Return (x, y) of the center of cell containing provided text 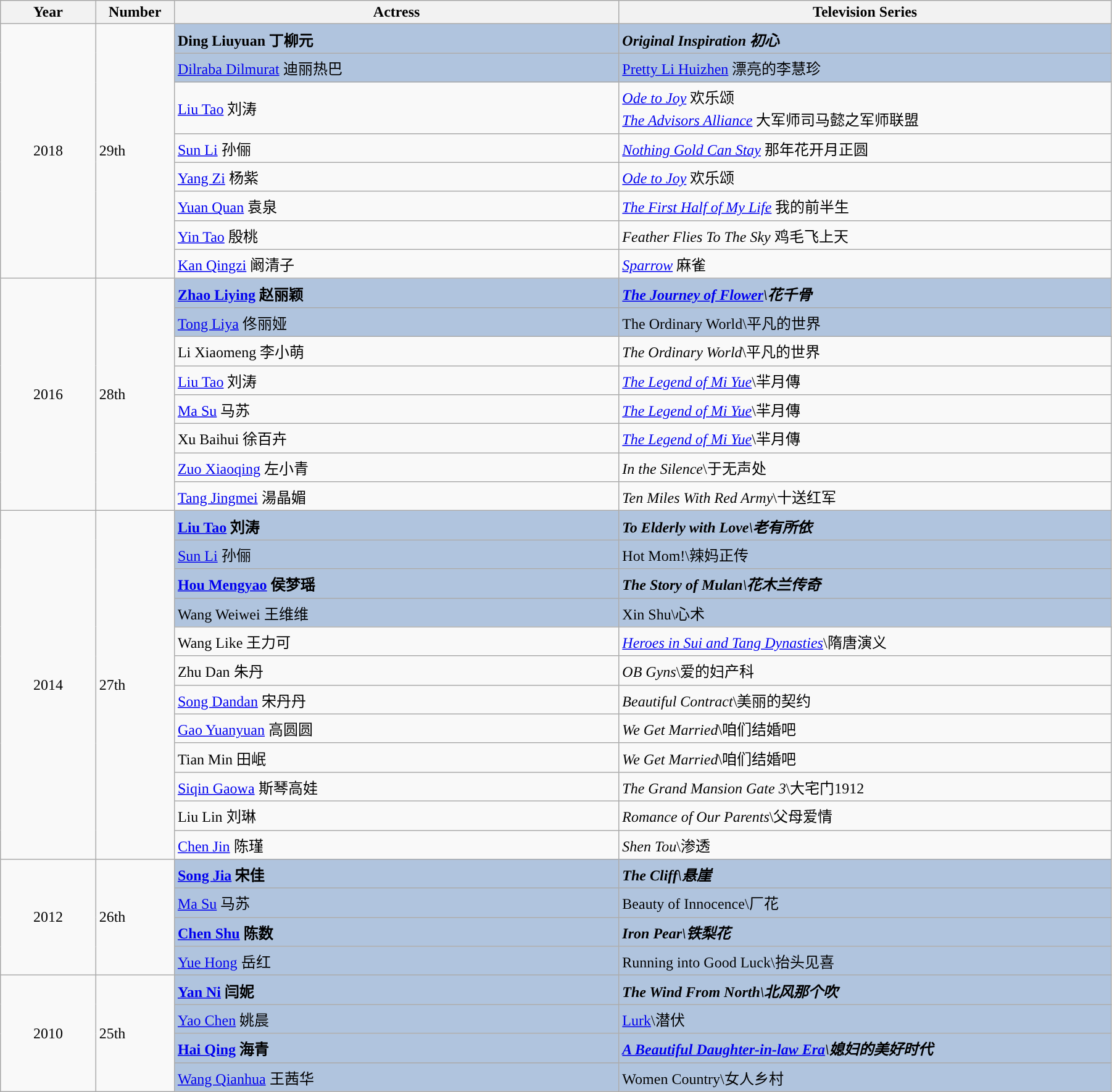
Xu Baihui 徐百卉 (396, 438)
2012 (48, 917)
Pretty Li Huizhen 漂亮的李慧珍 (865, 68)
The Wind From North\北风那个吹 (865, 990)
Hou Mengyao 侯梦瑶 (396, 584)
Wang Like 王力可 (396, 642)
Yang Zi 杨紫 (396, 176)
Tang Jingmei 湯晶媚 (396, 496)
Tong Liya 佟丽娅 (396, 322)
The Story of Mulan\花木兰传奇 (865, 584)
Li Xiaomeng 李小萌 (396, 350)
Romance of Our Parents\父母爱情 (865, 816)
Heroes in Sui and Tang Dynasties\隋唐演义 (865, 642)
26th (135, 917)
Iron Pear\铁梨花 (865, 932)
To Elderly with Love\老有所依 (865, 526)
29th (135, 151)
2016 (48, 394)
2010 (48, 1033)
The Cliff\悬崖 (865, 874)
Zuo Xiaoqing 左小青 (396, 468)
A Beautiful Daughter-in-law Era\媳妇的美好时代 (865, 1048)
Liu Lin 刘琳 (396, 816)
25th (135, 1033)
Song Jia 宋佳 (396, 874)
Ode to Joy 欢乐颂 (865, 176)
Yao Chen 姚晨 (396, 1019)
Hot Mom!\辣妈正传 (865, 554)
Shen Tou\渗透 (865, 845)
Feather Flies To The Sky 鸡毛飞上天 (865, 234)
The First Half of My Life 我的前半生 (865, 206)
Yue Hong 岳红 (396, 961)
Zhao Liying 赵丽颖 (396, 292)
Women Country\女人乡村 (865, 1077)
The Grand Mansion Gate 3\大宅门1912 (865, 786)
27th (135, 685)
Xin Shu\心术 (865, 612)
Song Dandan 宋丹丹 (396, 700)
Yuan Quan 袁泉 (396, 206)
Siqin Gaowa 斯琴高娃 (396, 786)
Number (135, 12)
Yin Tao 殷桃 (396, 234)
Beautiful Contract\美丽的契约 (865, 700)
In the Silence\于无声处 (865, 468)
Ding Liuyuan 丁柳元 (396, 38)
Actress (396, 12)
Zhu Dan 朱丹 (396, 670)
Year (48, 12)
Wang Weiwei 王维维 (396, 612)
Lurk\潜伏 (865, 1019)
Wang Qianhua 王茜华 (396, 1077)
The Journey of Flower\花千骨 (865, 292)
Chen Jin 陈瑾 (396, 845)
Sparrow 麻雀 (865, 264)
Ten Miles With Red Army\十送红军 (865, 496)
Beauty of Innocence\厂花 (865, 903)
Yan Ni 闫妮 (396, 990)
2014 (48, 685)
Chen Shu 陈数 (396, 932)
OB Gyns\爱的妇产科 (865, 670)
Kan Qingzi 阚清子 (396, 264)
Dilraba Dilmurat 迪丽热巴 (396, 68)
Television Series (865, 12)
28th (135, 394)
Ode to Joy 欢乐颂The Advisors Alliance 大军师司马懿之军师联盟 (865, 107)
Original Inspiration 初心 (865, 38)
Gao Yuanyuan 高圆圆 (396, 728)
Tian Min 田岷 (396, 758)
Nothing Gold Can Stay 那年花开月正圆 (865, 148)
Hai Qing 海青 (396, 1048)
Running into Good Luck\抬头见喜 (865, 961)
2018 (48, 151)
